Return the [x, y] coordinate for the center point of the cell that contains the specified text.  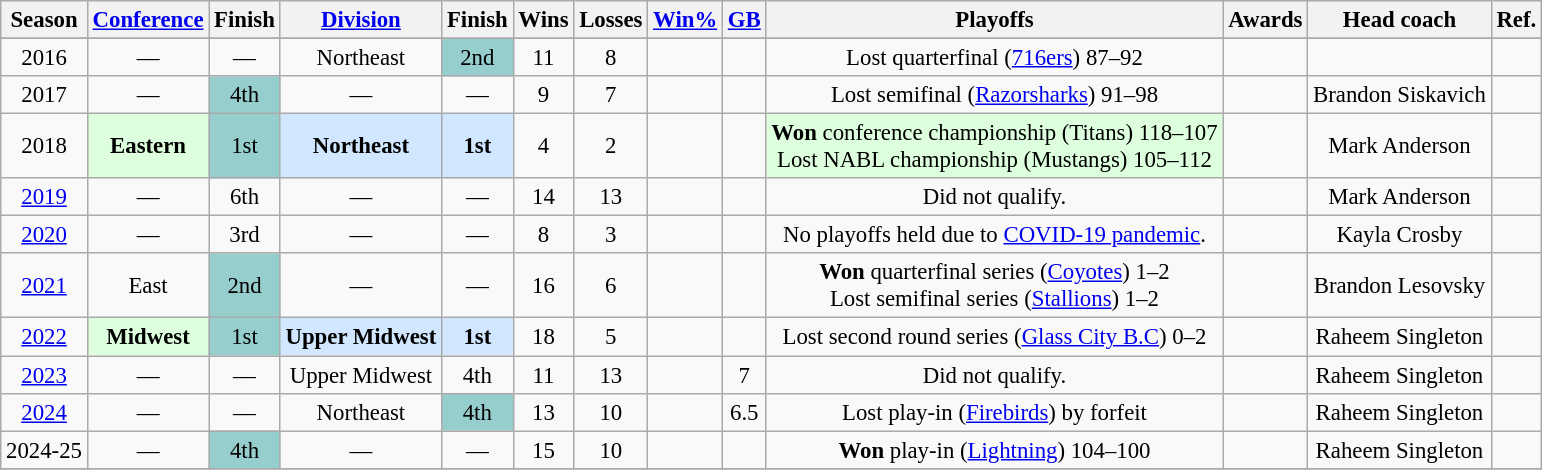
Win% [686, 20]
2020 [44, 235]
Awards [1266, 20]
2 [611, 146]
Eastern [148, 146]
6th [244, 197]
2017 [44, 95]
16 [544, 286]
4 [544, 146]
2018 [44, 146]
18 [544, 337]
14 [544, 197]
Head coach [1400, 20]
2019 [44, 197]
2016 [44, 58]
Season [44, 20]
3 [611, 235]
2024-25 [44, 450]
Division [360, 20]
GB [745, 20]
Kayla Crosby [1400, 235]
Playoffs [994, 20]
9 [544, 95]
Wins [544, 20]
Lost second round series (Glass City B.C) 0–2 [994, 337]
2023 [44, 375]
Won play-in (Lightning) 104–100 [994, 450]
2024 [44, 412]
Ref. [1516, 20]
Conference [148, 20]
Lost semifinal (Razorsharks) 91–98 [994, 95]
2021 [44, 286]
6.5 [745, 412]
Brandon Lesovsky [1400, 286]
Lost quarterfinal (716ers) 87–92 [994, 58]
Brandon Siskavich [1400, 95]
Losses [611, 20]
5 [611, 337]
No playoffs held due to COVID-19 pandemic. [994, 235]
Lost play-in (Firebirds) by forfeit [994, 412]
Won conference championship (Titans) 118–107Lost NABL championship (Mustangs) 105–112 [994, 146]
2022 [44, 337]
Midwest [148, 337]
East [148, 286]
6 [611, 286]
15 [544, 450]
Won quarterfinal series (Coyotes) 1–2Lost semifinal series (Stallions) 1–2 [994, 286]
3rd [244, 235]
